Return [x, y] of the center of cell containing provided text 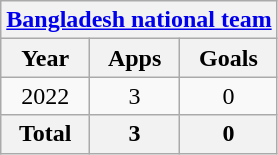
Total [46, 134]
Year [46, 58]
Goals [229, 58]
2022 [46, 96]
Apps [135, 58]
Bangladesh national team [139, 20]
